From the cell containing the given text, extract its center point as (X, Y) coordinate. 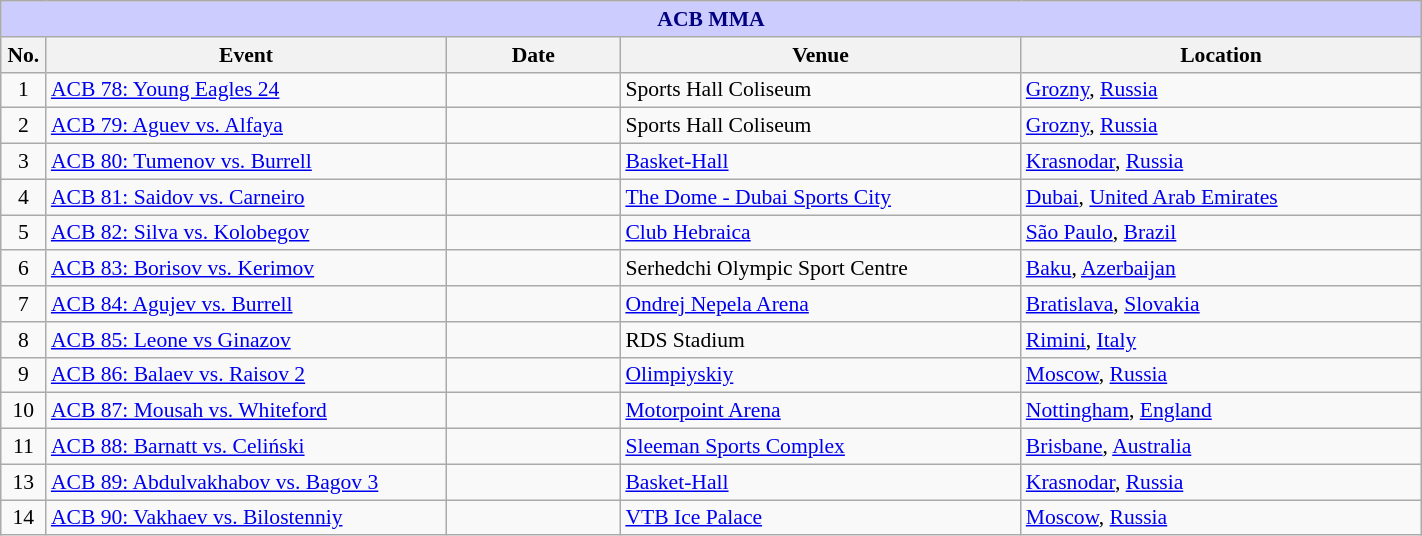
ACB 85: Leone vs Ginazov (246, 340)
ACB 89: Abdulvakhabov vs. Bagov 3 (246, 482)
ACB 79: Aguev vs. Alfaya (246, 126)
São Paulo, Brazil (1221, 233)
Event (246, 55)
Date (533, 55)
3 (24, 162)
Baku, Azerbaijan (1221, 269)
Serhedchi Olympic Sport Centre (820, 269)
Dubai, United Arab Emirates (1221, 197)
ACB 90: Vakhaev vs. Bilostenniy (246, 518)
7 (24, 304)
Bratislava, Slovakia (1221, 304)
1 (24, 90)
Motorpoint Arena (820, 411)
Brisbane, Australia (1221, 447)
4 (24, 197)
RDS Stadium (820, 340)
No. (24, 55)
Olimpiyskiy (820, 375)
Venue (820, 55)
5 (24, 233)
ACB 81: Saidov vs. Carneiro (246, 197)
ACB MMA (711, 19)
Ondrej Nepela Arena (820, 304)
ACB 82: Silva vs. Kolobegov (246, 233)
ACB 80: Tumenov vs. Burrell (246, 162)
ACB 83: Borisov vs. Kerimov (246, 269)
11 (24, 447)
Rimini, Italy (1221, 340)
9 (24, 375)
Location (1221, 55)
ACB 87: Mousah vs. Whiteford (246, 411)
Club Hebraica (820, 233)
13 (24, 482)
14 (24, 518)
ACB 88: Barnatt vs. Celiński (246, 447)
ACB 84: Agujev vs. Burrell (246, 304)
Sleeman Sports Complex (820, 447)
2 (24, 126)
VTB Ice Palace (820, 518)
ACB 78: Young Eagles 24 (246, 90)
ACB 86: Balaev vs. Raisov 2 (246, 375)
The Dome - Dubai Sports City (820, 197)
Nottingham, England (1221, 411)
10 (24, 411)
6 (24, 269)
8 (24, 340)
